Provide the (x, y) coordinate of the cell's center where the given text is located.  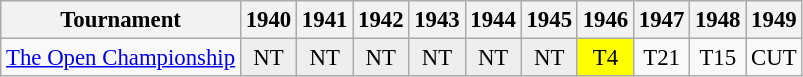
T21 (661, 58)
1949 (774, 20)
1941 (325, 20)
1942 (381, 20)
The Open Championship (121, 58)
1943 (437, 20)
1944 (493, 20)
1945 (549, 20)
1947 (661, 20)
1946 (605, 20)
CUT (774, 58)
T4 (605, 58)
1940 (268, 20)
1948 (718, 20)
T15 (718, 58)
Tournament (121, 20)
